Pinpoint the cell where the given text exists, returning its [x, y] midpoint coordinate. 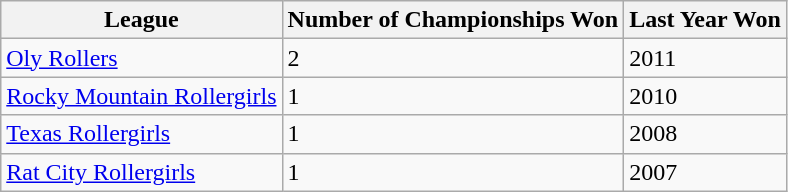
2 [453, 58]
League [142, 20]
Last Year Won [706, 20]
Texas Rollergirls [142, 134]
Rocky Mountain Rollergirls [142, 96]
2008 [706, 134]
2010 [706, 96]
Oly Rollers [142, 58]
Rat City Rollergirls [142, 172]
Number of Championships Won [453, 20]
2011 [706, 58]
2007 [706, 172]
